Determine the [x, y] coordinate at the center of the cell enclosing the given text.  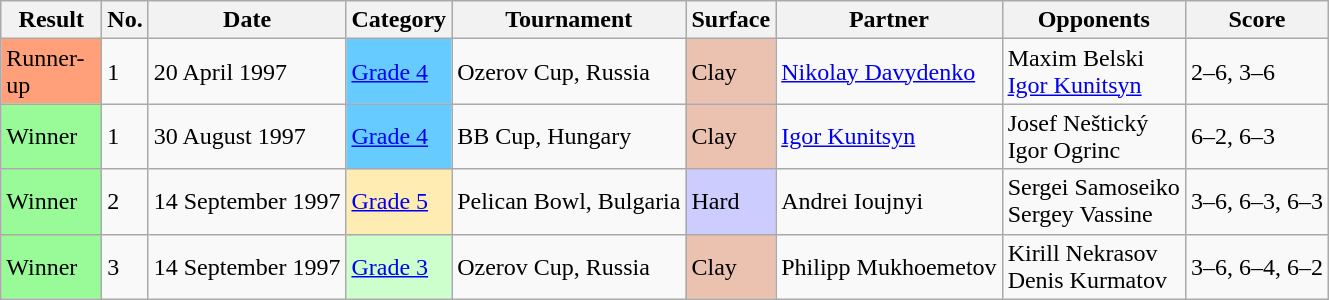
3–6, 6–4, 6–2 [1256, 266]
Opponents [1094, 20]
Category [399, 20]
Hard [731, 202]
3–6, 6–3, 6–3 [1256, 202]
Runner-up [52, 72]
Igor Kunitsyn [889, 136]
Tournament [569, 20]
Score [1256, 20]
Maxim Belski Igor Kunitsyn [1094, 72]
Date [247, 20]
2–6, 3–6 [1256, 72]
Nikolay Davydenko [889, 72]
Grade 3 [399, 266]
2 [125, 202]
30 August 1997 [247, 136]
Surface [731, 20]
Kirill Nekrasov Denis Kurmatov [1094, 266]
Result [52, 20]
6–2, 6–3 [1256, 136]
Josef Neštický Igor Ogrinc [1094, 136]
20 April 1997 [247, 72]
No. [125, 20]
Grade 5 [399, 202]
3 [125, 266]
Andrei Ioujnyi [889, 202]
BB Cup, Hungary [569, 136]
Partner [889, 20]
Pelican Bowl, Bulgaria [569, 202]
Philipp Mukhoemetov [889, 266]
Sergei Samoseiko Sergey Vassine [1094, 202]
